From the cell containing the given text, extract its center point as [X, Y] coordinate. 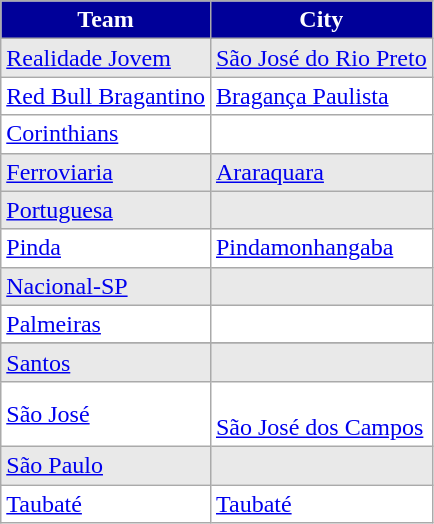
São José do Rio Preto [321, 58]
São José [106, 414]
Pindamonhangaba [321, 248]
Portuguesa [106, 210]
Bragança Paulista [321, 96]
Ferroviaria [106, 172]
Pinda [106, 248]
Team [106, 20]
Red Bull Bragantino [106, 96]
São José dos Campos [321, 414]
City [321, 20]
São Paulo [106, 465]
Realidade Jovem [106, 58]
Corinthians [106, 134]
Nacional-SP [106, 286]
Araraquara [321, 172]
Santos [106, 362]
Palmeiras [106, 324]
